Locate the cell with the specified text and output its (x, y) center coordinate. 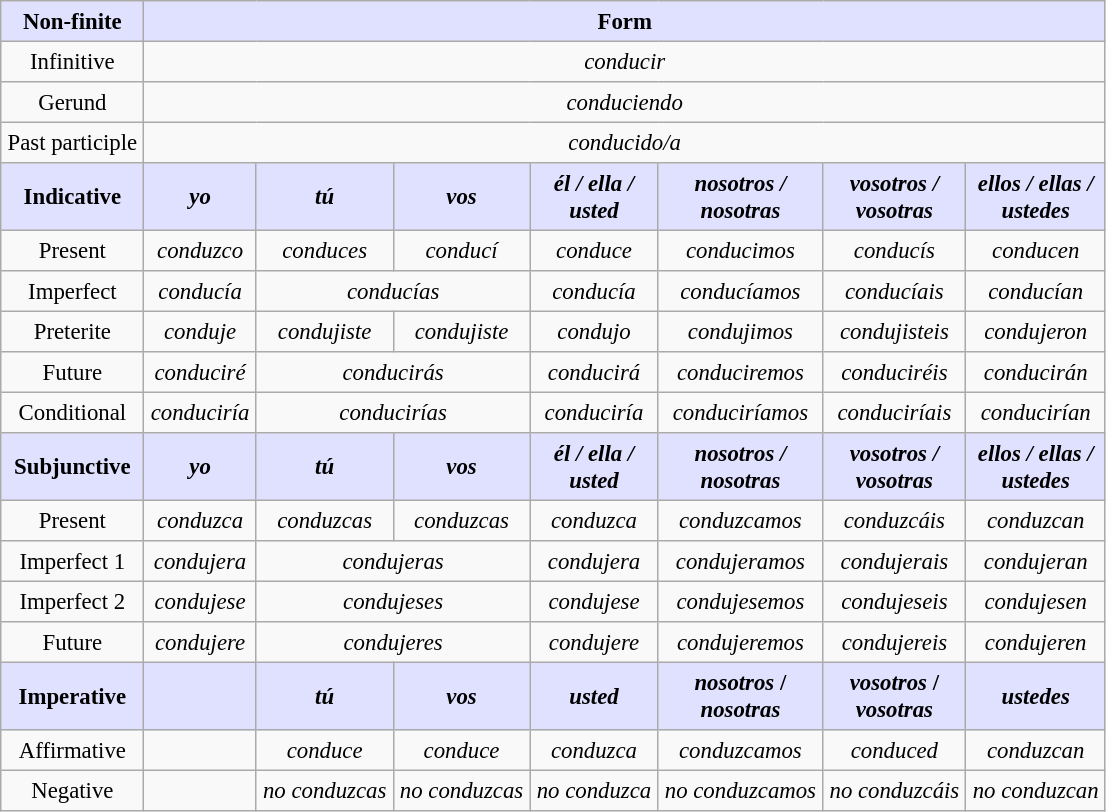
conduzco (200, 250)
no conduzcan (1036, 790)
conducían (1036, 291)
Imperfect 2 (72, 601)
Past participle (72, 142)
conducirán (1036, 372)
Subjunctive (72, 467)
condujeras (393, 561)
conducíais (894, 291)
Imperfect (72, 291)
conducido/a (624, 142)
no conduzcáis (894, 790)
condujesen (1036, 601)
conducí (462, 250)
Gerund (72, 102)
Imperative (72, 696)
condujisteis (894, 331)
Infinitive (72, 61)
condujeses (393, 601)
condujo (594, 331)
Preterite (72, 331)
conduciríamos (740, 412)
no conduzca (594, 790)
conducir (624, 61)
condujeres (393, 642)
conducen (1036, 250)
Indicative (72, 197)
conduced (894, 750)
conduciremos (740, 372)
conduciendo (624, 102)
usted (594, 696)
conducirá (594, 372)
conduje (200, 331)
conducíamos (740, 291)
conducís (894, 250)
conduciríais (894, 412)
condujeran (1036, 561)
conducirías (393, 412)
no conduzcamos (740, 790)
condujeren (1036, 642)
condujeron (1036, 331)
Non-finite (72, 21)
conducirás (393, 372)
condujeremos (740, 642)
ustedes (1036, 696)
conducías (393, 291)
condujerais (894, 561)
condujeseis (894, 601)
Negative (72, 790)
Imperfect 1 (72, 561)
conducimos (740, 250)
Affirmative (72, 750)
condujereis (894, 642)
condujeramos (740, 561)
conduciréis (894, 372)
conduzcáis (894, 520)
conduces (324, 250)
Form (624, 21)
conduciré (200, 372)
condujesemos (740, 601)
conducirían (1036, 412)
condujimos (740, 331)
Conditional (72, 412)
nosotros / nosotras (740, 696)
